Determine the (x, y) coordinate at the center of the cell enclosing the given text.  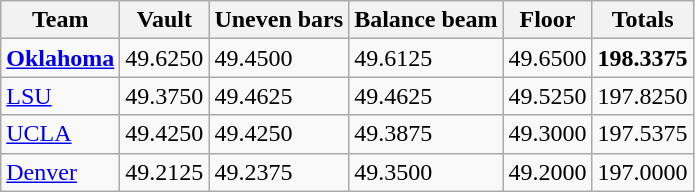
49.6125 (426, 58)
197.8250 (642, 96)
49.2125 (164, 172)
49.2375 (279, 172)
Oklahoma (60, 58)
LSU (60, 96)
Team (60, 20)
UCLA (60, 134)
Totals (642, 20)
49.3500 (426, 172)
49.6250 (164, 58)
49.2000 (548, 172)
197.0000 (642, 172)
49.3875 (426, 134)
49.4500 (279, 58)
Uneven bars (279, 20)
Vault (164, 20)
Floor (548, 20)
197.5375 (642, 134)
Denver (60, 172)
198.3375 (642, 58)
49.3000 (548, 134)
49.6500 (548, 58)
Balance beam (426, 20)
49.3750 (164, 96)
49.5250 (548, 96)
